Locate the cell with the specified text and output its [X, Y] center coordinate. 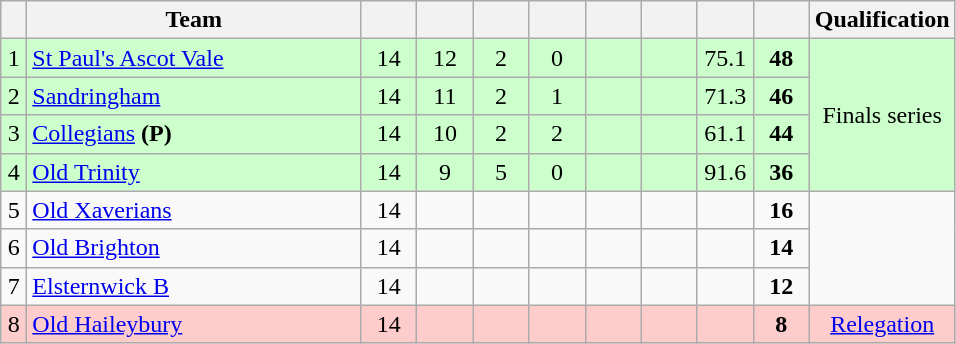
48 [781, 58]
Collegians (P) [194, 134]
4 [14, 172]
Old Trinity [194, 172]
Elsternwick B [194, 286]
Sandringham [194, 96]
91.6 [725, 172]
6 [14, 248]
61.1 [725, 134]
44 [781, 134]
11 [445, 96]
Team [194, 20]
3 [14, 134]
Qualification [882, 20]
St Paul's Ascot Vale [194, 58]
71.3 [725, 96]
9 [445, 172]
Old Xaverians [194, 210]
10 [445, 134]
Old Brighton [194, 248]
46 [781, 96]
Old Haileybury [194, 324]
Finals series [882, 115]
16 [781, 210]
Relegation [882, 324]
7 [14, 286]
36 [781, 172]
75.1 [725, 58]
